Extract the [X, Y] coordinate from the center of the cell holding the provided text.  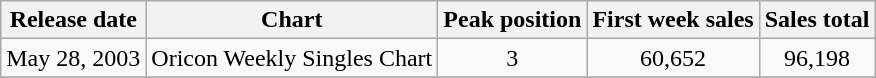
60,652 [673, 58]
May 28, 2003 [74, 58]
First week sales [673, 20]
Chart [292, 20]
Release date [74, 20]
Sales total [817, 20]
3 [512, 58]
Oricon Weekly Singles Chart [292, 58]
Peak position [512, 20]
96,198 [817, 58]
